Capture the cell that displays the provided text and extract its [x, y] central coordinate. 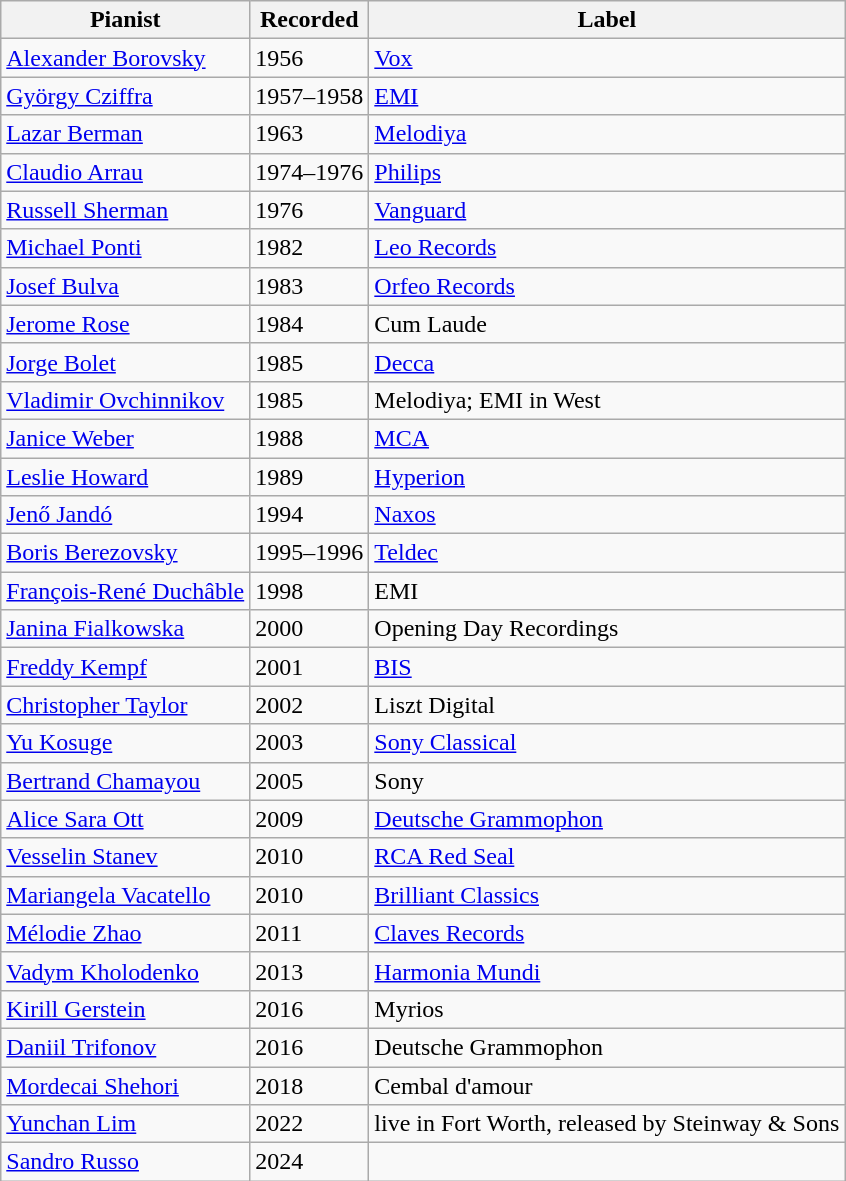
Michael Ponti [126, 248]
Sony [607, 781]
Russell Sherman [126, 210]
2022 [310, 1124]
Philips [607, 172]
1984 [310, 324]
BIS [607, 667]
Janina Fialkowska [126, 629]
Melodiya; EMI in West [607, 400]
Myrios [607, 1009]
Daniil Trifonov [126, 1047]
Alice Sara Ott [126, 819]
Vadym Kholodenko [126, 971]
1983 [310, 286]
Yunchan Lim [126, 1124]
Leo Records [607, 248]
live in Fort Worth, released by Steinway & Sons [607, 1124]
2011 [310, 933]
1982 [310, 248]
2000 [310, 629]
Vladimir Ovchinnikov [126, 400]
1998 [310, 591]
2018 [310, 1085]
2001 [310, 667]
Sony Classical [607, 743]
2002 [310, 705]
1963 [310, 134]
Vesselin Stanev [126, 857]
Sandro Russo [126, 1162]
1988 [310, 438]
Freddy Kempf [126, 667]
Cembal d'amour [607, 1085]
Melodiya [607, 134]
Jerome Rose [126, 324]
Yu Kosuge [126, 743]
Mariangela Vacatello [126, 895]
1994 [310, 515]
Josef Bulva [126, 286]
Orfeo Records [607, 286]
Hyperion [607, 477]
Recorded [310, 20]
Brilliant Classics [607, 895]
1976 [310, 210]
1956 [310, 58]
MCA [607, 438]
Leslie Howard [126, 477]
Lazar Berman [126, 134]
RCA Red Seal [607, 857]
1957–1958 [310, 96]
Liszt Digital [607, 705]
2003 [310, 743]
Bertrand Chamayou [126, 781]
Kirill Gerstein [126, 1009]
François-René Duchâble [126, 591]
Harmonia Mundi [607, 971]
Cum Laude [607, 324]
Mélodie Zhao [126, 933]
Janice Weber [126, 438]
Boris Berezovsky [126, 553]
Alexander Borovsky [126, 58]
Pianist [126, 20]
Claudio Arrau [126, 172]
2024 [310, 1162]
Claves Records [607, 933]
2013 [310, 971]
Vox [607, 58]
Christopher Taylor [126, 705]
Teldec [607, 553]
1974–1976 [310, 172]
Vanguard [607, 210]
Label [607, 20]
Jenő Jandó [126, 515]
1989 [310, 477]
György Cziffra [126, 96]
Decca [607, 362]
Jorge Bolet [126, 362]
2009 [310, 819]
2005 [310, 781]
Naxos [607, 515]
1995–1996 [310, 553]
Mordecai Shehori [126, 1085]
Opening Day Recordings [607, 629]
